Locate the cell with the specified text and output its [X, Y] center coordinate. 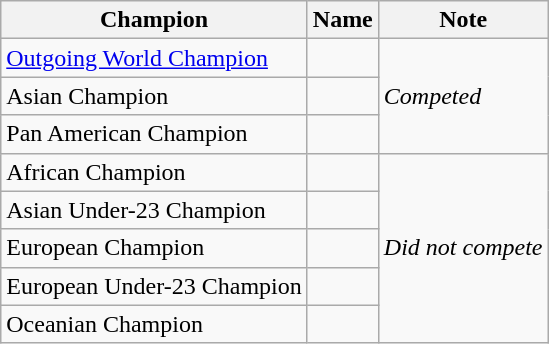
Oceanian Champion [154, 324]
African Champion [154, 172]
European Champion [154, 248]
Champion [154, 20]
Pan American Champion [154, 134]
European Under-23 Champion [154, 286]
Asian Under-23 Champion [154, 210]
Did not compete [463, 248]
Competed [463, 96]
Asian Champion [154, 96]
Name [342, 20]
Outgoing World Champion [154, 58]
Note [463, 20]
